From the cell containing the given text, extract its center point as (x, y) coordinate. 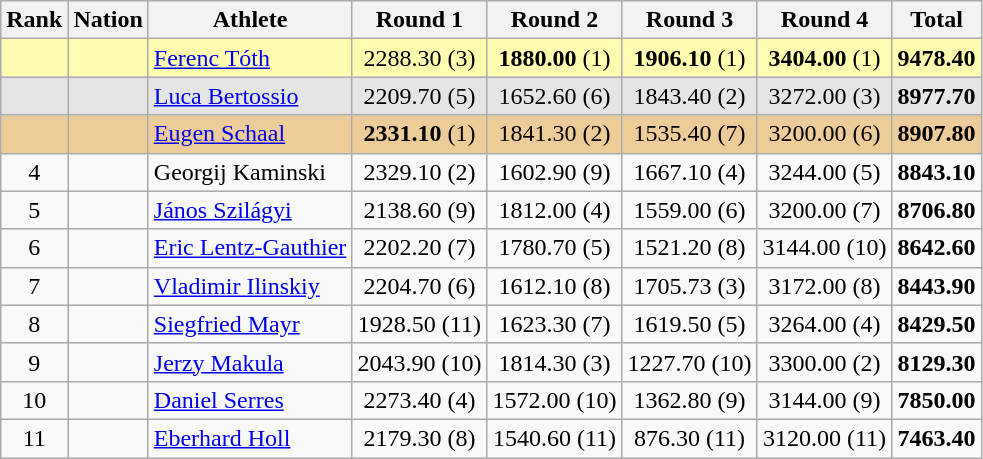
8443.90 (936, 286)
János Szilágyi (250, 210)
2043.90 (10) (420, 362)
1667.10 (4) (690, 172)
Jerzy Makula (250, 362)
3200.00 (7) (824, 210)
1227.70 (10) (690, 362)
Luca Bertossio (250, 96)
2202.20 (7) (420, 248)
2209.70 (5) (420, 96)
8706.80 (936, 210)
1928.50 (11) (420, 324)
9 (34, 362)
2273.40 (4) (420, 400)
Eric Lentz-Gauthier (250, 248)
1540.60 (11) (554, 438)
Round 1 (420, 20)
1623.30 (7) (554, 324)
Eberhard Holl (250, 438)
9478.40 (936, 58)
1652.60 (6) (554, 96)
Total (936, 20)
8129.30 (936, 362)
3404.00 (1) (824, 58)
1814.30 (3) (554, 362)
3264.00 (4) (824, 324)
3200.00 (6) (824, 134)
1559.00 (6) (690, 210)
4 (34, 172)
1880.00 (1) (554, 58)
Nation (108, 20)
Round 4 (824, 20)
1705.73 (3) (690, 286)
7 (34, 286)
3272.00 (3) (824, 96)
5 (34, 210)
8843.10 (936, 172)
3244.00 (5) (824, 172)
7463.40 (936, 438)
2288.30 (3) (420, 58)
Vladimir Ilinskiy (250, 286)
1812.00 (4) (554, 210)
Rank (34, 20)
10 (34, 400)
Siegfried Mayr (250, 324)
1612.10 (8) (554, 286)
2329.10 (2) (420, 172)
3120.00 (11) (824, 438)
2331.10 (1) (420, 134)
3144.00 (10) (824, 248)
Georgij Kaminski (250, 172)
2138.60 (9) (420, 210)
3172.00 (8) (824, 286)
3300.00 (2) (824, 362)
6 (34, 248)
876.30 (11) (690, 438)
1362.80 (9) (690, 400)
Round 2 (554, 20)
1521.20 (8) (690, 248)
7850.00 (936, 400)
Ferenc Tóth (250, 58)
1572.00 (10) (554, 400)
Athlete (250, 20)
3144.00 (9) (824, 400)
2179.30 (8) (420, 438)
1843.40 (2) (690, 96)
11 (34, 438)
1619.50 (5) (690, 324)
8 (34, 324)
8642.60 (936, 248)
Eugen Schaal (250, 134)
1841.30 (2) (554, 134)
2204.70 (6) (420, 286)
Daniel Serres (250, 400)
8429.50 (936, 324)
1906.10 (1) (690, 58)
1602.90 (9) (554, 172)
Round 3 (690, 20)
1535.40 (7) (690, 134)
8977.70 (936, 96)
8907.80 (936, 134)
1780.70 (5) (554, 248)
